Output the [x, y] coordinate of the center of the cell containing the given text.  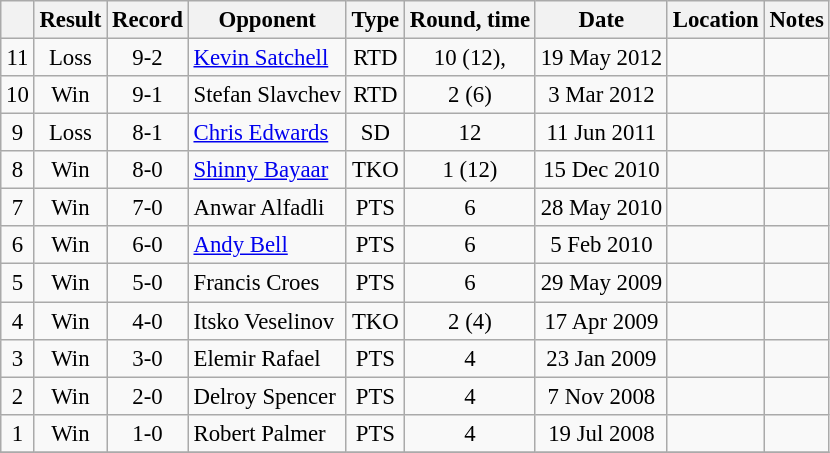
9-2 [148, 58]
23 Jan 2009 [601, 358]
Stefan Slavchev [267, 95]
Kevin Satchell [267, 58]
17 Apr 2009 [601, 321]
10 (12), [470, 58]
5 Feb 2010 [601, 245]
Elemir Rafael [267, 358]
29 May 2009 [601, 283]
11 [18, 58]
Itsko Veselinov [267, 321]
3 Mar 2012 [601, 95]
2-0 [148, 396]
Round, time [470, 20]
Andy Bell [267, 245]
4-0 [148, 321]
19 Jul 2008 [601, 433]
1 (12) [470, 170]
6-0 [148, 245]
1-0 [148, 433]
28 May 2010 [601, 208]
Anwar Alfadli [267, 208]
11 Jun 2011 [601, 133]
Type [375, 20]
Robert Palmer [267, 433]
Opponent [267, 20]
Delroy Spencer [267, 396]
2 [18, 396]
7-0 [148, 208]
8-1 [148, 133]
7 Nov 2008 [601, 396]
Francis Croes [267, 283]
3 [18, 358]
10 [18, 95]
12 [470, 133]
5-0 [148, 283]
9-1 [148, 95]
Chris Edwards [267, 133]
Notes [796, 20]
Result [70, 20]
Shinny Bayaar [267, 170]
Location [716, 20]
2 (6) [470, 95]
8-0 [148, 170]
7 [18, 208]
8 [18, 170]
9 [18, 133]
1 [18, 433]
Record [148, 20]
19 May 2012 [601, 58]
3-0 [148, 358]
5 [18, 283]
Date [601, 20]
SD [375, 133]
15 Dec 2010 [601, 170]
2 (4) [470, 321]
